Provide the [x, y] coordinate of the cell's center where the given text is located.  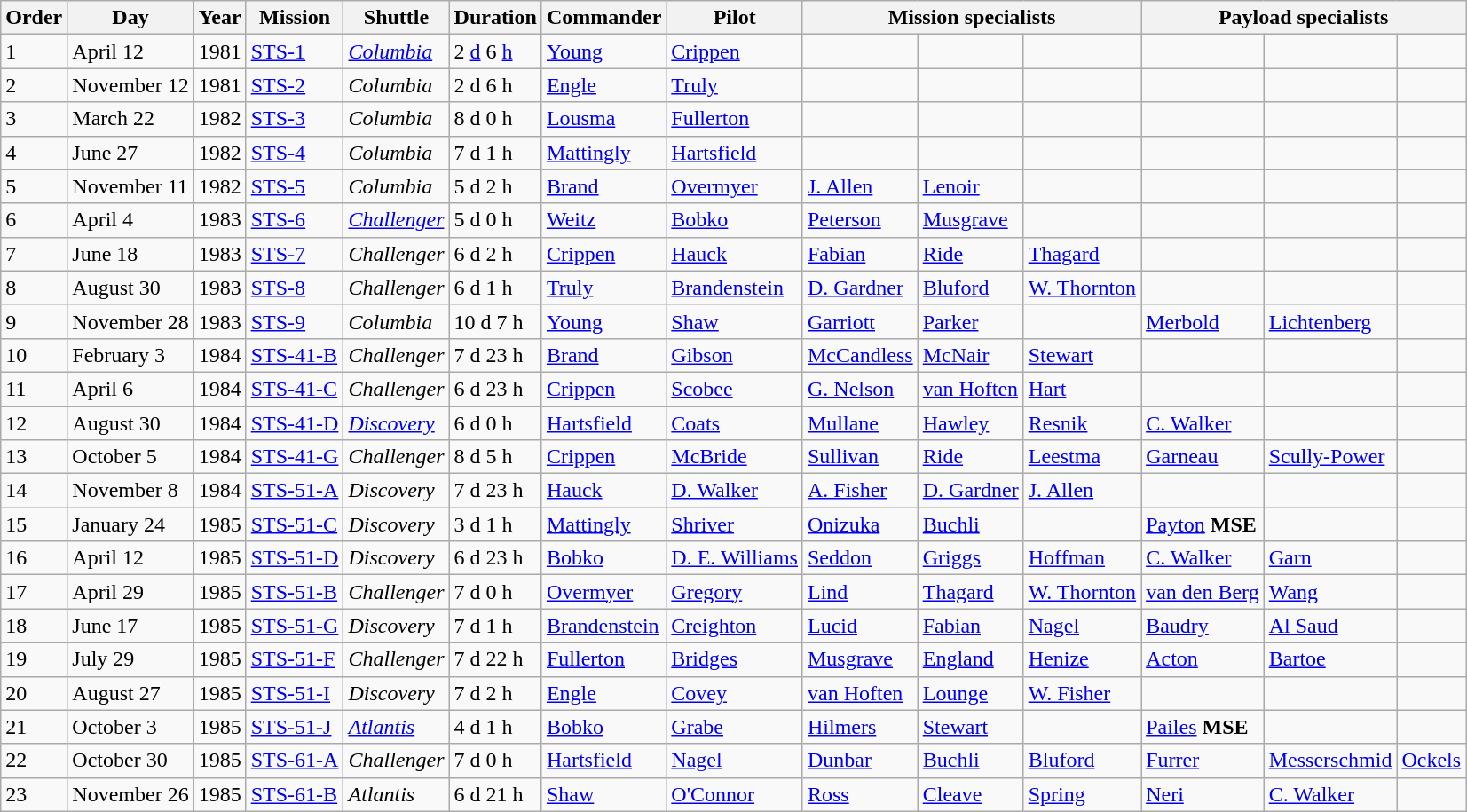
Leestma [1082, 457]
Neri [1203, 794]
Gibson [735, 355]
November 8 [130, 491]
STS-51-D [295, 558]
G. Nelson [860, 389]
Grabe [735, 727]
5 [34, 186]
6 [34, 220]
Year [220, 18]
Spring [1082, 794]
August 27 [130, 693]
Garn [1330, 558]
A. Fisher [860, 491]
Bartoe [1330, 659]
Merbold [1203, 321]
Hilmers [860, 727]
5 d 0 h [495, 220]
STS-51-I [295, 693]
Payload specialists [1304, 18]
STS-5 [295, 186]
10 d 7 h [495, 321]
Gregory [735, 592]
June 17 [130, 626]
STS-41-B [295, 355]
10 [34, 355]
Seddon [860, 558]
11 [34, 389]
D. E. Williams [735, 558]
Onizuka [860, 524]
Dunbar [860, 761]
STS-2 [295, 85]
Scobee [735, 389]
McCandless [860, 355]
November 28 [130, 321]
17 [34, 592]
4 [34, 153]
6 d 2 h [495, 254]
STS-51-A [295, 491]
Baudry [1203, 626]
June 27 [130, 153]
Cleave [971, 794]
Parker [971, 321]
Wang [1330, 592]
15 [34, 524]
Lounge [971, 693]
November 11 [130, 186]
19 [34, 659]
McBride [735, 457]
Mission specialists [971, 18]
D. Walker [735, 491]
STS-9 [295, 321]
Lucid [860, 626]
Hoffman [1082, 558]
STS-3 [295, 119]
13 [34, 457]
12 [34, 423]
14 [34, 491]
STS-51-B [295, 592]
Scully-Power [1330, 457]
STS-7 [295, 254]
England [971, 659]
Hart [1082, 389]
16 [34, 558]
Ockels [1432, 761]
Lichtenberg [1330, 321]
6 d 1 h [495, 288]
Griggs [971, 558]
4 d 1 h [495, 727]
7 [34, 254]
3 [34, 119]
7 d 22 h [495, 659]
Sullivan [860, 457]
STS-6 [295, 220]
Garriott [860, 321]
Commander [603, 18]
Weitz [603, 220]
Lind [860, 592]
7 d 2 h [495, 693]
April 6 [130, 389]
STS-51-F [295, 659]
Al Saud [1330, 626]
October 5 [130, 457]
November 26 [130, 794]
W. Fisher [1082, 693]
20 [34, 693]
3 d 1 h [495, 524]
March 22 [130, 119]
Henize [1082, 659]
Lousma [603, 119]
STS-8 [295, 288]
Messerschmid [1330, 761]
Mullane [860, 423]
Pailes MSE [1203, 727]
8 [34, 288]
Resnik [1082, 423]
STS-41-D [295, 423]
Creighton [735, 626]
Covey [735, 693]
Lenoir [971, 186]
Acton [1203, 659]
STS-61-B [295, 794]
Duration [495, 18]
18 [34, 626]
van den Berg [1203, 592]
Shriver [735, 524]
Order [34, 18]
6 d 21 h [495, 794]
April 4 [130, 220]
22 [34, 761]
STS-4 [295, 153]
Bridges [735, 659]
July 29 [130, 659]
21 [34, 727]
January 24 [130, 524]
STS-1 [295, 51]
5 d 2 h [495, 186]
8 d 5 h [495, 457]
STS-41-G [295, 457]
April 29 [130, 592]
Mission [295, 18]
June 18 [130, 254]
Hawley [971, 423]
2 [34, 85]
Day [130, 18]
McNair [971, 355]
October 30 [130, 761]
6 d 0 h [495, 423]
STS-51-C [295, 524]
February 3 [130, 355]
November 12 [130, 85]
Shuttle [396, 18]
23 [34, 794]
STS-51-G [295, 626]
STS-41-C [295, 389]
Coats [735, 423]
STS-61-A [295, 761]
October 3 [130, 727]
Pilot [735, 18]
1 [34, 51]
Furrer [1203, 761]
Garneau [1203, 457]
Ross [860, 794]
Peterson [860, 220]
O'Connor [735, 794]
9 [34, 321]
Payton MSE [1203, 524]
STS-51-J [295, 727]
8 d 0 h [495, 119]
